Scan for the cell matching the given text and deliver its [X, Y] coordinate at center. 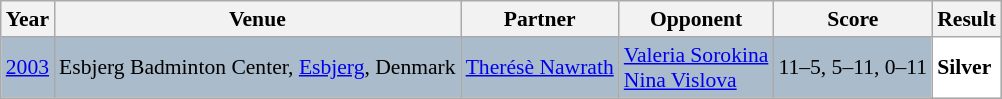
Venue [258, 19]
11–5, 5–11, 0–11 [852, 68]
2003 [28, 68]
Result [966, 19]
Valeria Sorokina Nina Vislova [696, 68]
Year [28, 19]
Silver [966, 68]
Therésè Nawrath [540, 68]
Opponent [696, 19]
Score [852, 19]
Partner [540, 19]
Esbjerg Badminton Center, Esbjerg, Denmark [258, 68]
